Locate the cell with the specified text and output its [X, Y] center coordinate. 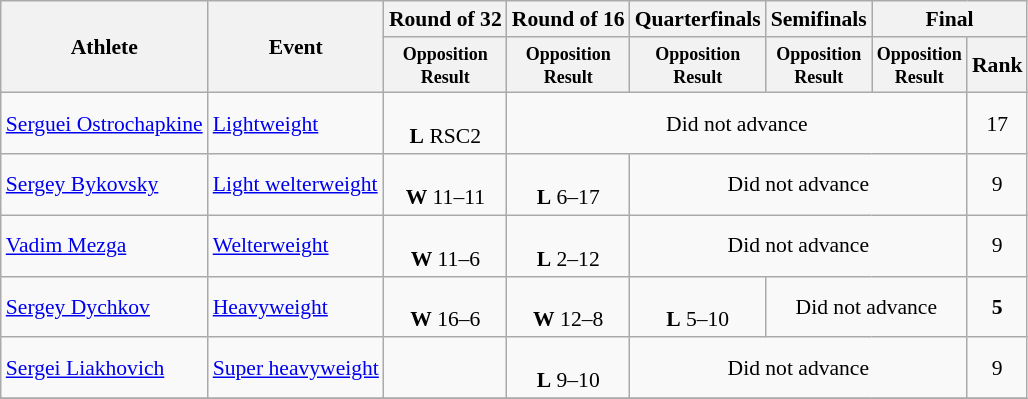
Heavyweight [296, 306]
Round of 16 [568, 19]
Lightweight [296, 124]
L RSC2 [446, 124]
17 [998, 124]
Rank [998, 65]
Light welterweight [296, 184]
Super heavyweight [296, 368]
Sergey Dychkov [104, 306]
Quarterfinals [698, 19]
L 5–10 [698, 306]
Semifinals [819, 19]
W 11–6 [446, 246]
Vadim Mezga [104, 246]
W 11–11 [446, 184]
5 [998, 306]
Welterweight [296, 246]
Final [950, 19]
Sergey Bykovsky [104, 184]
Event [296, 47]
Sergei Liakhovich [104, 368]
Athlete [104, 47]
L 6–17 [568, 184]
Round of 32 [446, 19]
L 2–12 [568, 246]
W 16–6 [446, 306]
Serguei Ostrochapkine [104, 124]
W 12–8 [568, 306]
L 9–10 [568, 368]
